Search for the cell housing the specified text and yield its [x, y] center coordinate. 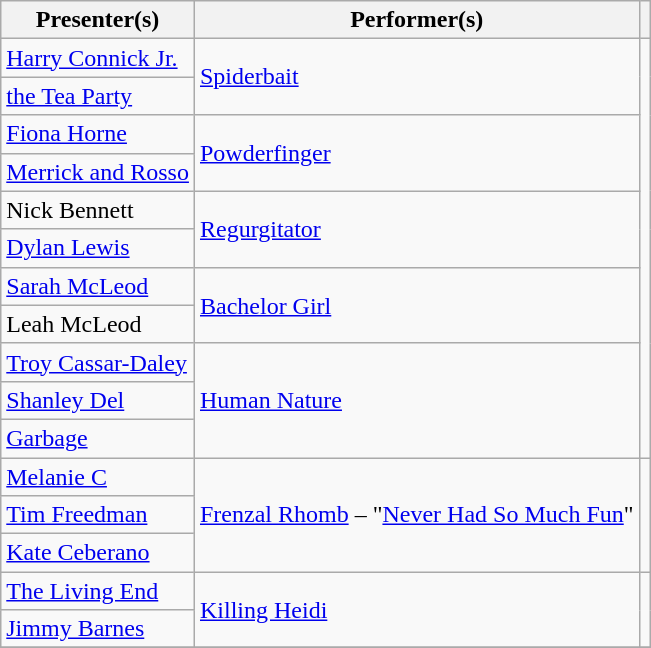
Killing Heidi [416, 610]
Powderfinger [416, 153]
The Living End [98, 591]
Regurgitator [416, 229]
Tim Freedman [98, 515]
Jimmy Barnes [98, 629]
Shanley Del [98, 400]
Fiona Horne [98, 134]
Dylan Lewis [98, 248]
Performer(s) [416, 20]
Sarah McLeod [98, 286]
Troy Cassar-Daley [98, 362]
Nick Bennett [98, 210]
Presenter(s) [98, 20]
Garbage [98, 438]
the Tea Party [98, 96]
Merrick and Rosso [98, 172]
Leah McLeod [98, 324]
Harry Connick Jr. [98, 58]
Spiderbait [416, 77]
Melanie C [98, 477]
Bachelor Girl [416, 305]
Kate Ceberano [98, 553]
Frenzal Rhomb – "Never Had So Much Fun" [416, 515]
Human Nature [416, 400]
